Pinpoint the cell where the given text exists, returning its (x, y) midpoint coordinate. 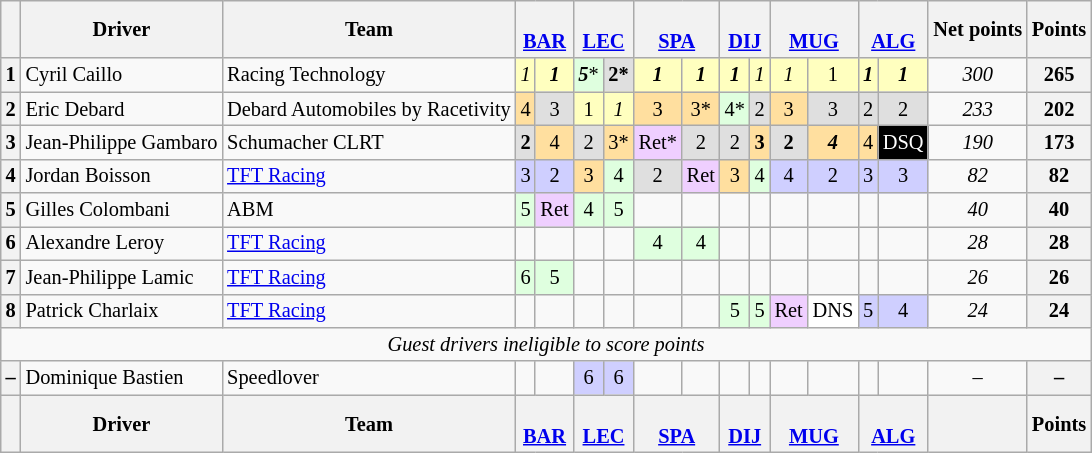
5* (588, 75)
2* (619, 75)
DSQ (903, 142)
Gilles Colombani (122, 210)
Schumacher CLRT (368, 142)
DNS (833, 311)
Jordan Boisson (122, 176)
Guest drivers ineligible to score points (546, 344)
7 (11, 277)
Debard Automobiles by Racetivity (368, 109)
233 (978, 109)
173 (1059, 142)
ABM (368, 210)
Eric Debard (122, 109)
190 (978, 142)
Alexandre Leroy (122, 243)
Jean-Philippe Lamic (122, 277)
Net points (978, 29)
Speedlover (368, 378)
Ret* (658, 142)
300 (978, 75)
265 (1059, 75)
Dominique Bastien (122, 378)
Jean-Philippe Gambaro (122, 142)
4* (735, 109)
Patrick Charlaix (122, 311)
202 (1059, 109)
Cyril Caillo (122, 75)
8 (11, 311)
Racing Technology (368, 75)
